Return (X, Y) of the center of cell containing provided text 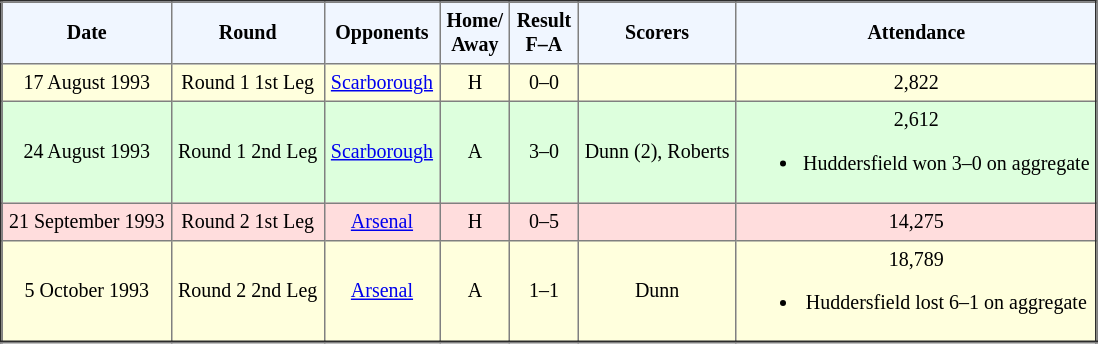
2,822 (916, 83)
Dunn (657, 291)
Home/Away (475, 33)
1–1 (544, 291)
Round 1 1st Leg (248, 83)
Round 2 1st Leg (248, 222)
Scorers (657, 33)
5 October 1993 (87, 291)
Round (248, 33)
14,275 (916, 222)
17 August 1993 (87, 83)
Date (87, 33)
21 September 1993 (87, 222)
18,789Huddersfield lost 6–1 on aggregate (916, 291)
Dunn (2), Roberts (657, 152)
Round 2 2nd Leg (248, 291)
24 August 1993 (87, 152)
0–5 (544, 222)
3–0 (544, 152)
Round 1 2nd Leg (248, 152)
0–0 (544, 83)
Opponents (382, 33)
Attendance (916, 33)
2,612Huddersfield won 3–0 on aggregate (916, 152)
ResultF–A (544, 33)
